Return [x, y] of the center of cell containing provided text 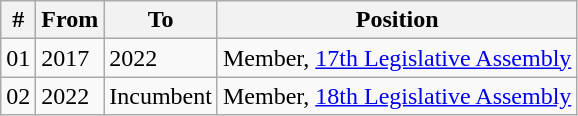
Member, 18th Legislative Assembly [396, 96]
Incumbent [161, 96]
Member, 17th Legislative Assembly [396, 58]
02 [18, 96]
# [18, 20]
Position [396, 20]
From [70, 20]
2017 [70, 58]
01 [18, 58]
To [161, 20]
